Extract the (X, Y) coordinate from the center of the cell holding the provided text.  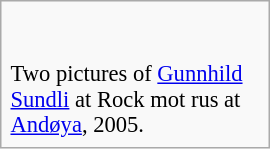
Two pictures of Gunnhild Sundli at Rock mot rus at Andøya, 2005. (135, 74)
